Determine the [X, Y] coordinate at the center of the cell enclosing the given text.  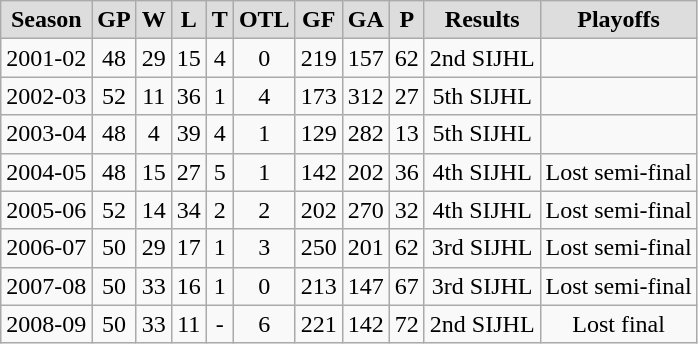
2005-06 [46, 210]
270 [366, 210]
W [154, 20]
32 [406, 210]
213 [318, 286]
5 [220, 172]
173 [318, 96]
OTL [264, 20]
17 [188, 248]
2008-09 [46, 324]
221 [318, 324]
219 [318, 58]
2004-05 [46, 172]
2007-08 [46, 286]
2001-02 [46, 58]
2006-07 [46, 248]
Lost final [618, 324]
312 [366, 96]
L [188, 20]
14 [154, 210]
147 [366, 286]
- [220, 324]
T [220, 20]
67 [406, 286]
GP [114, 20]
157 [366, 58]
GA [366, 20]
Season [46, 20]
3 [264, 248]
GF [318, 20]
6 [264, 324]
P [406, 20]
72 [406, 324]
2003-04 [46, 134]
34 [188, 210]
Results [482, 20]
13 [406, 134]
129 [318, 134]
Playoffs [618, 20]
2002-03 [46, 96]
250 [318, 248]
201 [366, 248]
39 [188, 134]
282 [366, 134]
16 [188, 286]
